Determine the (x, y) coordinate at the center of the cell enclosing the given text.  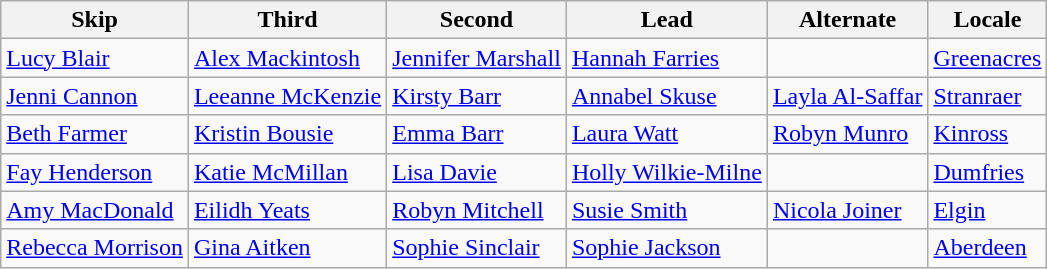
Leeanne McKenzie (287, 96)
Jenni Cannon (95, 96)
Beth Farmer (95, 134)
Elgin (988, 210)
Layla Al-Saffar (848, 96)
Annabel Skuse (666, 96)
Skip (95, 20)
Third (287, 20)
Aberdeen (988, 248)
Rebecca Morrison (95, 248)
Robyn Mitchell (477, 210)
Amy MacDonald (95, 210)
Gina Aitken (287, 248)
Locale (988, 20)
Sophie Sinclair (477, 248)
Kirsty Barr (477, 96)
Susie Smith (666, 210)
Alternate (848, 20)
Kristin Bousie (287, 134)
Laura Watt (666, 134)
Alex Mackintosh (287, 58)
Hannah Farries (666, 58)
Eilidh Yeats (287, 210)
Katie McMillan (287, 172)
Kinross (988, 134)
Fay Henderson (95, 172)
Stranraer (988, 96)
Holly Wilkie-Milne (666, 172)
Robyn Munro (848, 134)
Second (477, 20)
Jennifer Marshall (477, 58)
Emma Barr (477, 134)
Lisa Davie (477, 172)
Sophie Jackson (666, 248)
Greenacres (988, 58)
Dumfries (988, 172)
Lead (666, 20)
Nicola Joiner (848, 210)
Lucy Blair (95, 58)
